For the text-containing cell, return its midpoint in [x, y] coordinate format. 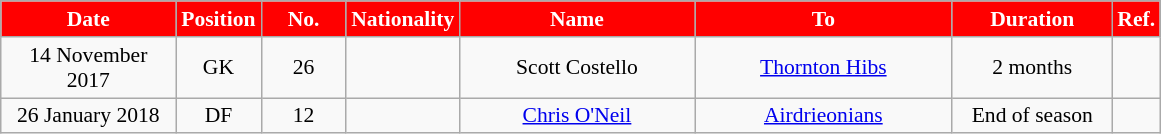
Scott Costello [576, 68]
26 January 2018 [88, 116]
Date [88, 19]
2 months [1032, 68]
Airdrieonians [824, 116]
Nationality [402, 19]
26 [304, 68]
Duration [1032, 19]
12 [304, 116]
Name [576, 19]
Ref. [1136, 19]
Chris O'Neil [576, 116]
14 November 2017 [88, 68]
DF [218, 116]
No. [304, 19]
To [824, 19]
End of season [1032, 116]
GK [218, 68]
Position [218, 19]
Thornton Hibs [824, 68]
